Scan for the cell matching the given text and deliver its (x, y) coordinate at center. 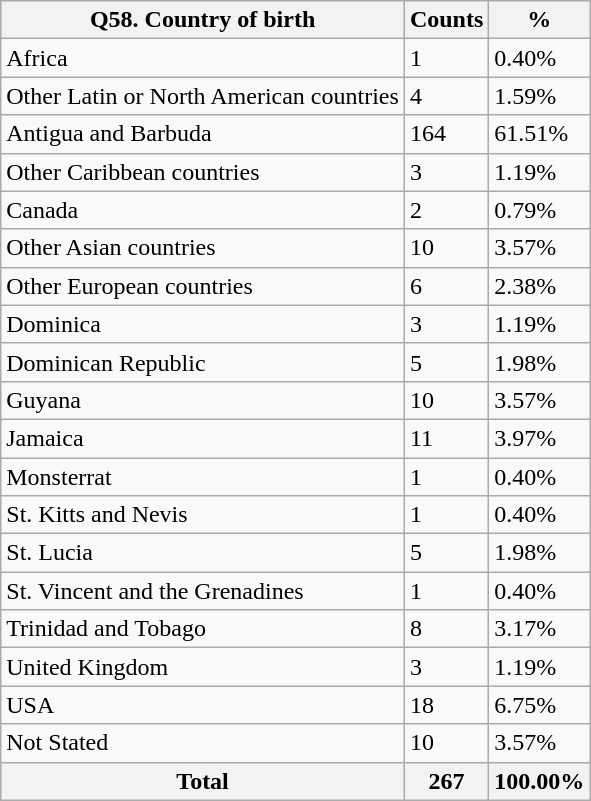
USA (203, 705)
3.97% (540, 438)
164 (446, 134)
267 (446, 781)
Trinidad and Tobago (203, 629)
Jamaica (203, 438)
Dominican Republic (203, 362)
2.38% (540, 286)
Not Stated (203, 743)
Monsterrat (203, 477)
Other European countries (203, 286)
Other Caribbean countries (203, 172)
100.00% (540, 781)
6 (446, 286)
3.17% (540, 629)
Total (203, 781)
United Kingdom (203, 667)
Q58. Country of birth (203, 20)
Africa (203, 58)
% (540, 20)
0.79% (540, 210)
Counts (446, 20)
2 (446, 210)
St. Vincent and the Grenadines (203, 591)
St. Lucia (203, 553)
Dominica (203, 324)
Other Asian countries (203, 248)
St. Kitts and Nevis (203, 515)
18 (446, 705)
Guyana (203, 400)
61.51% (540, 134)
4 (446, 96)
Other Latin or North American countries (203, 96)
6.75% (540, 705)
Antigua and Barbuda (203, 134)
11 (446, 438)
8 (446, 629)
1.59% (540, 96)
Canada (203, 210)
